Determine the [x, y] coordinate at the center of the cell enclosing the given text.  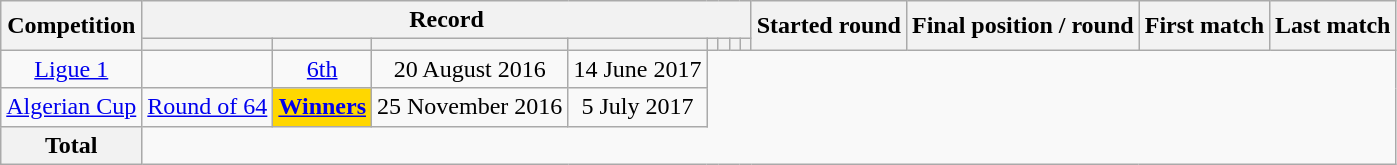
20 August 2016 [470, 69]
Algerian Cup [72, 107]
Total [72, 145]
14 June 2017 [638, 69]
First match [1204, 26]
Ligue 1 [72, 69]
6th [322, 69]
Final position / round [1022, 26]
Winners [322, 107]
Last match [1333, 26]
5 July 2017 [638, 107]
Competition [72, 26]
Record [446, 20]
25 November 2016 [470, 107]
Started round [828, 26]
Round of 64 [208, 107]
